Determine the [X, Y] coordinate at the center of the cell enclosing the given text.  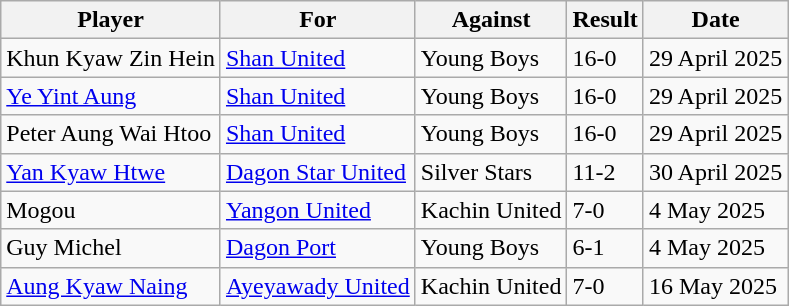
Ye Yint Aung [111, 96]
Date [715, 20]
6-1 [605, 248]
Silver Stars [491, 172]
Dagon Port [318, 248]
Ayeyawady United [318, 286]
16 May 2025 [715, 286]
Khun Kyaw Zin Hein [111, 58]
30 April 2025 [715, 172]
Player [111, 20]
Result [605, 20]
For [318, 20]
Mogou [111, 210]
Against [491, 20]
Guy Michel [111, 248]
Yan Kyaw Htwe [111, 172]
Dagon Star United [318, 172]
11-2 [605, 172]
Yangon United [318, 210]
Aung Kyaw Naing [111, 286]
Peter Aung Wai Htoo [111, 134]
